Output the [x, y] coordinate of the center of the cell containing the given text.  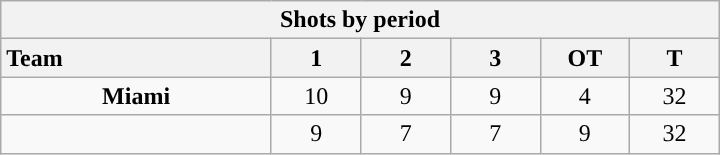
1 [316, 58]
10 [316, 96]
Shots by period [360, 20]
4 [585, 96]
T [675, 58]
3 [496, 58]
OT [585, 58]
Team [136, 58]
Miami [136, 96]
2 [406, 58]
